Detect which cell encompasses the target text, then output its (x, y) center coordinate. 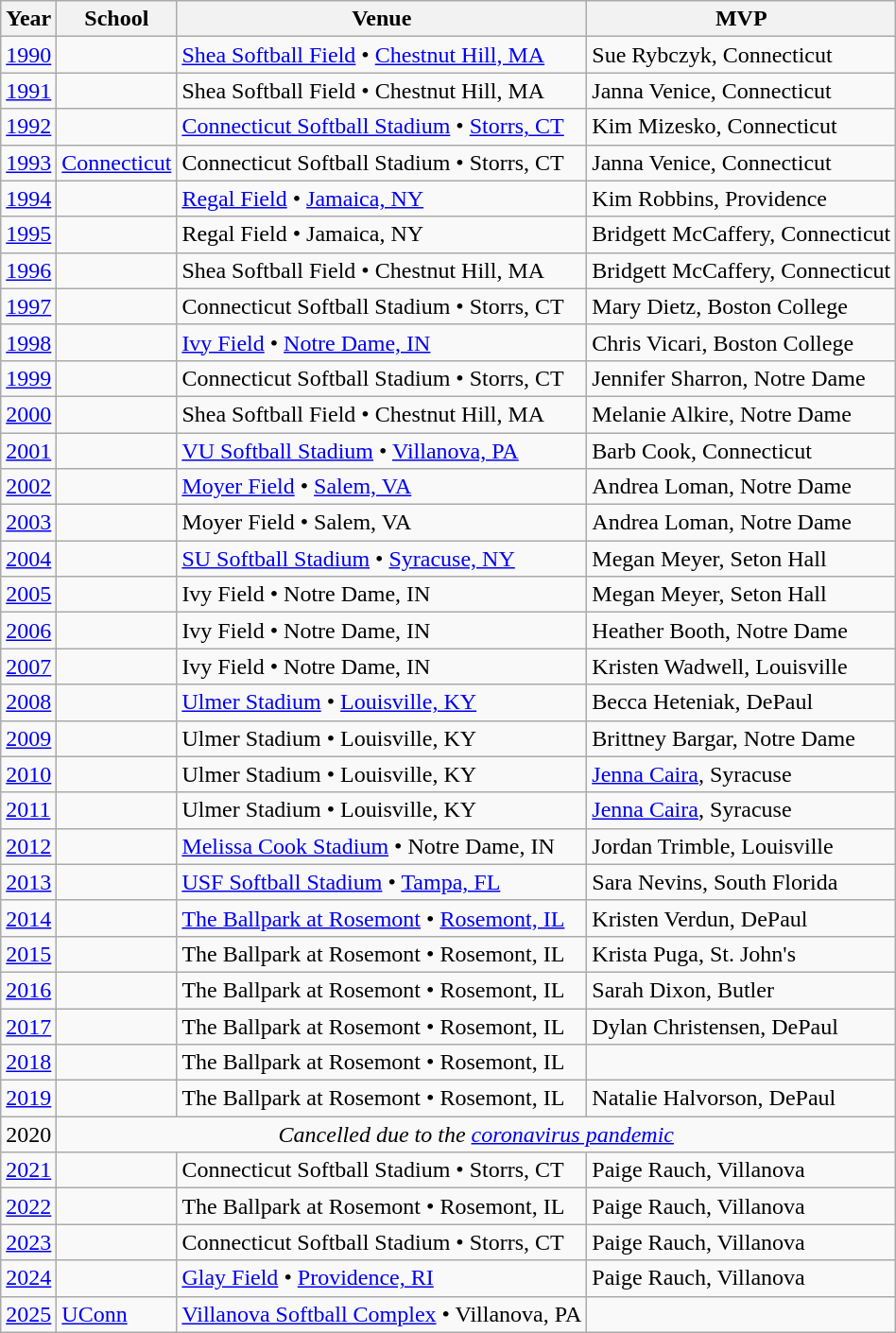
2001 (28, 451)
1995 (28, 234)
Kim Robbins, Providence (741, 199)
Melanie Alkire, Notre Dame (741, 414)
Cancelled due to the coronavirus pandemic (476, 1134)
2023 (28, 1242)
2007 (28, 666)
2011 (28, 810)
2006 (28, 631)
2013 (28, 882)
2017 (28, 1026)
2014 (28, 918)
1994 (28, 199)
2004 (28, 559)
2021 (28, 1170)
Venue (382, 19)
Heather Booth, Notre Dame (741, 631)
Jordan Trimble, Louisville (741, 846)
2019 (28, 1099)
SU Softball Stadium • Syracuse, NY (382, 559)
Dylan Christensen, DePaul (741, 1026)
Sarah Dixon, Butler (741, 990)
VU Softball Stadium • Villanova, PA (382, 451)
1991 (28, 91)
2005 (28, 595)
1999 (28, 378)
Jennifer Sharron, Notre Dame (741, 378)
School (117, 19)
UConn (117, 1314)
2022 (28, 1206)
Sue Rybczyk, Connecticut (741, 55)
2002 (28, 487)
Mary Dietz, Boston College (741, 306)
USF Softball Stadium • Tampa, FL (382, 882)
Year (28, 19)
Glay Field • Providence, RI (382, 1278)
2016 (28, 990)
Chris Vicari, Boston College (741, 342)
Kim Mizesko, Connecticut (741, 127)
Barb Cook, Connecticut (741, 451)
1996 (28, 270)
Becca Heteniak, DePaul (741, 702)
1993 (28, 163)
1998 (28, 342)
Sara Nevins, South Florida (741, 882)
2000 (28, 414)
2020 (28, 1134)
Kristen Wadwell, Louisville (741, 666)
Brittney Bargar, Notre Dame (741, 738)
2010 (28, 774)
Villanova Softball Complex • Villanova, PA (382, 1314)
Krista Puga, St. John's (741, 954)
2009 (28, 738)
1990 (28, 55)
2008 (28, 702)
Connecticut (117, 163)
1992 (28, 127)
2025 (28, 1314)
2018 (28, 1063)
Kristen Verdun, DePaul (741, 918)
2015 (28, 954)
MVP (741, 19)
2012 (28, 846)
2024 (28, 1278)
1997 (28, 306)
2003 (28, 523)
Melissa Cook Stadium • Notre Dame, IN (382, 846)
Natalie Halvorson, DePaul (741, 1099)
